Output the [x, y] coordinate of the center of the cell containing the given text.  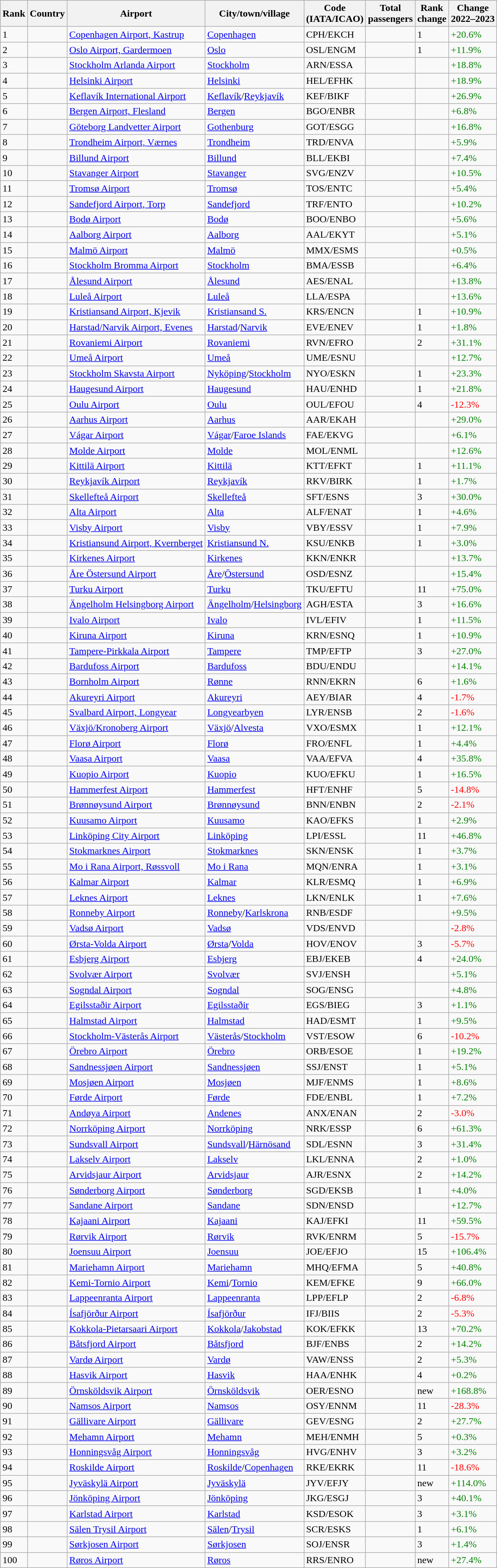
+12.6% [473, 451]
RKE/EKRK [335, 1468]
71 [14, 1113]
KTT/EFKT [335, 466]
GEV/ESNG [335, 1421]
68 [14, 1067]
Trondheim [254, 142]
32 [14, 512]
TOS/ENTC [335, 188]
+5.9% [473, 142]
IFJ/BIIS [335, 1313]
SSJ/ENST [335, 1067]
SDL/ESNN [335, 1144]
HOV/ENOV [335, 944]
Svalbard Airport, Longyear [136, 713]
Haugesund [254, 389]
Kemi-Tornio Airport [136, 1283]
Jönköping Airport [136, 1498]
Mariehamn Airport [136, 1267]
30 [14, 481]
KLR/ESMQ [335, 882]
Ronneby/Karlskrona [254, 913]
+1.7% [473, 481]
Leknes Airport [136, 897]
Skellefteå [254, 497]
Tromsø Airport [136, 188]
VXO/ESMX [335, 728]
Sälen Trysil Airport [136, 1529]
Vaasa Airport [136, 759]
JKG/ESGJ [335, 1498]
Mehamn Airport [136, 1437]
AEY/BIAR [335, 697]
-3.0% [473, 1113]
+16.8% [473, 127]
Bardufoss [254, 666]
+5.6% [473, 219]
Esbjerg Airport [136, 959]
VST/ESOW [335, 1036]
-18.6% [473, 1468]
37 [14, 589]
+31.4% [473, 1144]
HAA/ENHK [335, 1375]
ANX/ENAN [335, 1113]
HVG/ENHV [335, 1452]
ALF/ENAT [335, 512]
+30.0% [473, 497]
Kittilä Airport [136, 466]
Oslo Airport, Gardermoen [136, 50]
Båtsfjord Airport [136, 1344]
Växjö/Alvesta [254, 728]
Kalmar [254, 882]
Rovaniemi [254, 343]
27 [14, 435]
Örebro [254, 1051]
GOT/ESGG [335, 127]
Code(IATA/ICAO) [335, 14]
Arvidsjaur Airport [136, 1174]
12 [14, 204]
+5.3% [473, 1360]
Arvidsjaur [254, 1174]
Hammerfest Airport [136, 789]
Vadsø Airport [136, 928]
Malmö [254, 250]
Malmö Airport [136, 250]
Aalborg Airport [136, 235]
Mosjøen Airport [136, 1082]
95 [14, 1483]
Billund Airport [136, 157]
OSL/ENGM [335, 50]
+13.8% [473, 281]
Oulu Airport [136, 404]
-14.8% [473, 789]
+3.2% [473, 1452]
+31.1% [473, 343]
Rankchange [432, 14]
OSD/ESNZ [335, 574]
KRN/ESNQ [335, 635]
+11.9% [473, 50]
KOK/EFKK [335, 1329]
Ängelholm Helsingborg Airport [136, 604]
+35.8% [473, 759]
51 [14, 805]
AGH/ESTA [335, 604]
-1.7% [473, 697]
City/town/village [254, 14]
EBJ/EKEB [335, 959]
+4.8% [473, 990]
RVK/ENRM [335, 1236]
Kristiansund Airport, Kvernberget [136, 543]
Kuusamo Airport [136, 820]
Trondheim Airport, Værnes [136, 142]
Umeå [254, 358]
Honningsvåg [254, 1452]
AAL/EKYT [335, 235]
Lakselv Airport [136, 1159]
Ålesund [254, 281]
+40.8% [473, 1267]
Umeå Airport [136, 358]
+18.8% [473, 65]
+1.0% [473, 1159]
Bornholm Airport [136, 681]
Rank [14, 14]
50 [14, 789]
Gällivare [254, 1421]
Florø [254, 743]
Hasvik [254, 1375]
MJF/ENMS [335, 1082]
+6.4% [473, 266]
Stavanger [254, 173]
85 [14, 1329]
Namsos Airport [136, 1406]
Turku [254, 589]
Longyearbyen [254, 713]
+21.8% [473, 389]
LLA/ESPA [335, 296]
Kemi/Tornio [254, 1283]
29 [14, 466]
+1.1% [473, 1005]
Ísafjörður Airport [136, 1313]
RRS/ENRO [335, 1560]
Sønderborg [254, 1190]
Røros [254, 1560]
Sundsvall/Härnösand [254, 1144]
Kiruna [254, 635]
Rørvik [254, 1236]
+114.0% [473, 1483]
Mariehamn [254, 1267]
Joensuu Airport [136, 1252]
99 [14, 1545]
Rørvik Airport [136, 1236]
+10.5% [473, 173]
Jyväskylä Airport [136, 1483]
Vardø [254, 1360]
Luleå Airport [136, 296]
+70.2% [473, 1329]
KAO/EFKS [335, 820]
JOE/EFJO [335, 1252]
MOL/ENML [335, 451]
Ørsta-Volda Airport [136, 944]
OUL/EFOU [335, 404]
KKN/ENKR [335, 558]
+27.7% [473, 1421]
Lappeenranta [254, 1298]
UME/ESNU [335, 358]
+11.1% [473, 466]
17 [14, 281]
55 [14, 866]
Bergen [254, 111]
Norrköping Airport [136, 1128]
Harstad/Narvik [254, 327]
Stockholm Bromma Airport [136, 266]
LPP/EFLP [335, 1298]
Stockholm-Västerås Airport [136, 1036]
83 [14, 1298]
+75.0% [473, 589]
39 [14, 620]
19 [14, 312]
88 [14, 1375]
Helsinki [254, 81]
Kiruna Airport [136, 635]
7 [14, 127]
Bardufoss Airport [136, 666]
-10.2% [473, 1036]
+13.7% [473, 558]
Haugesund Airport [136, 389]
-12.3% [473, 404]
Ivalo Airport [136, 620]
EGS/BIEG [335, 1005]
Sandane [254, 1206]
69 [14, 1082]
-15.7% [473, 1236]
TRD/ENVA [335, 142]
-6.8% [473, 1298]
Sogndal [254, 990]
26 [14, 419]
Stavanger Airport [136, 173]
VAA/EFVA [335, 759]
HAD/ESMT [335, 1021]
AAR/EKAH [335, 419]
61 [14, 959]
+0.5% [473, 250]
54 [14, 851]
RVN/EFRO [335, 343]
+3.0% [473, 543]
+3.7% [473, 851]
96 [14, 1498]
TKU/EFTU [335, 589]
56 [14, 882]
+26.9% [473, 96]
62 [14, 974]
MHQ/EFMA [335, 1267]
Luleå [254, 296]
43 [14, 681]
Karlstad [254, 1514]
Sogndal Airport [136, 990]
Country [47, 14]
VBY/ESSV [335, 528]
38 [14, 604]
CPH/EKCH [335, 34]
Mehamn [254, 1437]
Kirkenes [254, 558]
Akureyri [254, 697]
21 [14, 343]
57 [14, 897]
Honningsvåg Airport [136, 1452]
+8.6% [473, 1082]
Aarhus [254, 419]
LPI/ESSL [335, 836]
LKL/ENNA [335, 1159]
Oslo [254, 50]
HFT/ENHF [335, 789]
41 [14, 651]
+23.3% [473, 373]
Bodø [254, 219]
59 [14, 928]
72 [14, 1128]
82 [14, 1283]
FAE/EKVG [335, 435]
Oulu [254, 404]
84 [14, 1313]
LYR/ENSB [335, 713]
RNB/ESDF [335, 913]
Åre Östersund Airport [136, 574]
Alta [254, 512]
Reykjavík Airport [136, 481]
89 [14, 1390]
NYO/ESKN [335, 373]
Sønderborg Airport [136, 1190]
100 [14, 1560]
67 [14, 1051]
Copenhagen Airport, Kastrup [136, 34]
Åre/Östersund [254, 574]
Alta Airport [136, 512]
+15.4% [473, 574]
-2.8% [473, 928]
FRO/ENFL [335, 743]
Sundsvall Airport [136, 1144]
Brønnøysund Airport [136, 805]
HEL/EFHK [335, 81]
+10.2% [473, 204]
KSD/ESOK [335, 1514]
45 [14, 713]
-5.7% [473, 944]
Kirkenes Airport [136, 558]
LKN/ENLK [335, 897]
Sandefjord Airport, Torp [136, 204]
Växjö/Kronoberg Airport [136, 728]
+0.2% [473, 1375]
31 [14, 497]
22 [14, 358]
NRK/ESSP [335, 1128]
65 [14, 1021]
74 [14, 1159]
+46.8% [473, 836]
+27.4% [473, 1560]
Båtsfjord [254, 1344]
SCR/ESKS [335, 1529]
Førde [254, 1098]
24 [14, 389]
Leknes [254, 897]
Karlstad Airport [136, 1514]
48 [14, 759]
Totalpassengers [390, 14]
Akureyri Airport [136, 697]
+24.0% [473, 959]
46 [14, 728]
VDS/ENVD [335, 928]
Bodø Airport [136, 219]
Sandnessjøen Airport [136, 1067]
VAW/ENSS [335, 1360]
Copenhagen [254, 34]
Jyväskylä [254, 1483]
BJF/ENBS [335, 1344]
Mo i Rana [254, 866]
Lakselv [254, 1159]
+4.0% [473, 1190]
Kokkola-Pietarsaari Airport [136, 1329]
Sandefjord [254, 204]
Sälen/Trysil [254, 1529]
Jönköping [254, 1498]
Kajaani Airport [136, 1221]
MEH/ENMH [335, 1437]
Ørsta/Volda [254, 944]
Kuopio [254, 774]
Andøya Airport [136, 1113]
91 [14, 1421]
+2.9% [473, 820]
Change2022–2023 [473, 14]
+5.4% [473, 188]
+14.1% [473, 666]
Molde Airport [136, 451]
53 [14, 836]
TMP/EFTP [335, 651]
+7.4% [473, 157]
Kittilä [254, 466]
25 [14, 404]
Ísafjörður [254, 1313]
Stokmarknes Airport [136, 851]
58 [14, 913]
+4.6% [473, 512]
47 [14, 743]
8 [14, 142]
MQN/ENRA [335, 866]
Vadsø [254, 928]
Reykjavík [254, 481]
+0.3% [473, 1437]
OSY/ENNM [335, 1406]
Vaasa [254, 759]
+20.6% [473, 34]
77 [14, 1206]
66 [14, 1036]
+66.0% [473, 1283]
Skellefteå Airport [136, 497]
Sørkjosen Airport [136, 1545]
BMA/ESSB [335, 266]
10 [14, 173]
80 [14, 1252]
Andenes [254, 1113]
KRS/ENCN [335, 312]
Egilsstaðir [254, 1005]
16 [14, 266]
-2.1% [473, 805]
Mo i Rana Airport, Røssvoll [136, 866]
MMX/ESMS [335, 250]
+7.6% [473, 897]
Örebro Airport [136, 1051]
+106.4% [473, 1252]
Turku Airport [136, 589]
70 [14, 1098]
52 [14, 820]
EVE/ENEV [335, 327]
+40.1% [473, 1498]
Visby [254, 528]
+19.2% [473, 1051]
94 [14, 1468]
49 [14, 774]
42 [14, 666]
Egilsstaðir Airport [136, 1005]
RNN/EKRN [335, 681]
Esbjerg [254, 959]
Västerås/Stockholm [254, 1036]
ORB/ESOE [335, 1051]
SKN/ENSK [335, 851]
Svolvær Airport [136, 974]
34 [14, 543]
Kristiansand Airport, Kjevik [136, 312]
87 [14, 1360]
+59.5% [473, 1221]
+61.3% [473, 1128]
Gothenburg [254, 127]
Halmstad [254, 1021]
SFT/ESNS [335, 497]
JYV/EFJY [335, 1483]
KAJ/EFKI [335, 1221]
Gällivare Airport [136, 1421]
Ålesund Airport [136, 281]
-28.3% [473, 1406]
Namsos [254, 1406]
OER/ESNO [335, 1390]
40 [14, 635]
Mosjøen [254, 1082]
Rønne [254, 681]
Ängelholm/Helsingborg [254, 604]
44 [14, 697]
Vardø Airport [136, 1360]
FDE/ENBL [335, 1098]
Örnsköldsvik Airport [136, 1390]
98 [14, 1529]
SVG/ENZV [335, 173]
14 [14, 235]
KEM/EFKE [335, 1283]
BGO/ENBR [335, 111]
Kuusamo [254, 820]
ARN/ESSA [335, 65]
73 [14, 1144]
93 [14, 1452]
+7.2% [473, 1098]
Førde Airport [136, 1098]
-5.3% [473, 1313]
-1.6% [473, 713]
SOG/ENSG [335, 990]
Roskilde/Copenhagen [254, 1468]
BDU/ENDU [335, 666]
+16.6% [473, 604]
Helsinki Airport [136, 81]
+12.1% [473, 728]
33 [14, 528]
64 [14, 1005]
90 [14, 1406]
Nyköping/Stockholm [254, 373]
Norrköping [254, 1128]
AJR/ESNX [335, 1174]
18 [14, 296]
+16.5% [473, 774]
Visby Airport [136, 528]
HAU/ENHD [335, 389]
+6.9% [473, 882]
Molde [254, 451]
Tampere [254, 651]
Brønnøysund [254, 805]
75 [14, 1174]
Keflavík/Reykjavík [254, 96]
Kuopio Airport [136, 774]
Roskilde Airport [136, 1468]
28 [14, 451]
Linköping [254, 836]
Tampere-Pirkkala Airport [136, 651]
Linköping City Airport [136, 836]
IVL/EFIV [335, 620]
+168.8% [473, 1390]
Billund [254, 157]
81 [14, 1267]
Hammerfest [254, 789]
86 [14, 1344]
Göteborg Landvetter Airport [136, 127]
Vágar/Faroe Islands [254, 435]
Hasvik Airport [136, 1375]
+7.9% [473, 528]
Harstad/Narvik Airport, Evenes [136, 327]
Airport [136, 14]
Kristiansand S. [254, 312]
Örnsköldsvik [254, 1390]
SDN/ENSD [335, 1206]
+1.4% [473, 1545]
+27.0% [473, 651]
AES/ENAL [335, 281]
Sørkjosen [254, 1545]
+18.9% [473, 81]
Bergen Airport, Flesland [136, 111]
KEF/BIKF [335, 96]
Sandnessjøen [254, 1067]
Røros Airport [136, 1560]
79 [14, 1236]
BOO/ENBO [335, 219]
Tromsø [254, 188]
Halmstad Airport [136, 1021]
Aalborg [254, 235]
RKV/BIRK [335, 481]
35 [14, 558]
76 [14, 1190]
Svolvær [254, 974]
+29.0% [473, 419]
KUO/EFKU [335, 774]
Ivalo [254, 620]
Vágar Airport [136, 435]
36 [14, 574]
TRF/ENTO [335, 204]
Sandane Airport [136, 1206]
+1.8% [473, 327]
92 [14, 1437]
+4.4% [473, 743]
Joensuu [254, 1252]
SVJ/ENSH [335, 974]
BLL/EKBI [335, 157]
Kristiansund N. [254, 543]
+6.8% [473, 111]
+13.6% [473, 296]
Stockholm Skavsta Airport [136, 373]
63 [14, 990]
+11.5% [473, 620]
SOJ/ENSR [335, 1545]
BNN/ENBN [335, 805]
20 [14, 327]
Florø Airport [136, 743]
23 [14, 373]
97 [14, 1514]
Rovaniemi Airport [136, 343]
Aarhus Airport [136, 419]
Kokkola/Jakobstad [254, 1329]
SGD/EKSB [335, 1190]
Kajaani [254, 1221]
+1.6% [473, 681]
78 [14, 1221]
KSU/ENKB [335, 543]
Ronneby Airport [136, 913]
Lappeenranta Airport [136, 1298]
Keflavík International Airport [136, 96]
Stokmarknes [254, 851]
60 [14, 944]
Stockholm Arlanda Airport [136, 65]
Kalmar Airport [136, 882]
